Output the (x, y) coordinate of the center of the cell containing the given text.  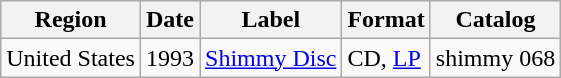
Date (170, 20)
Format (386, 20)
United States (71, 58)
Label (271, 20)
1993 (170, 58)
CD, LP (386, 58)
Shimmy Disc (271, 58)
Region (71, 20)
shimmy 068 (495, 58)
Catalog (495, 20)
